Provide the (x, y) coordinate of the cell's center where the given text is located.  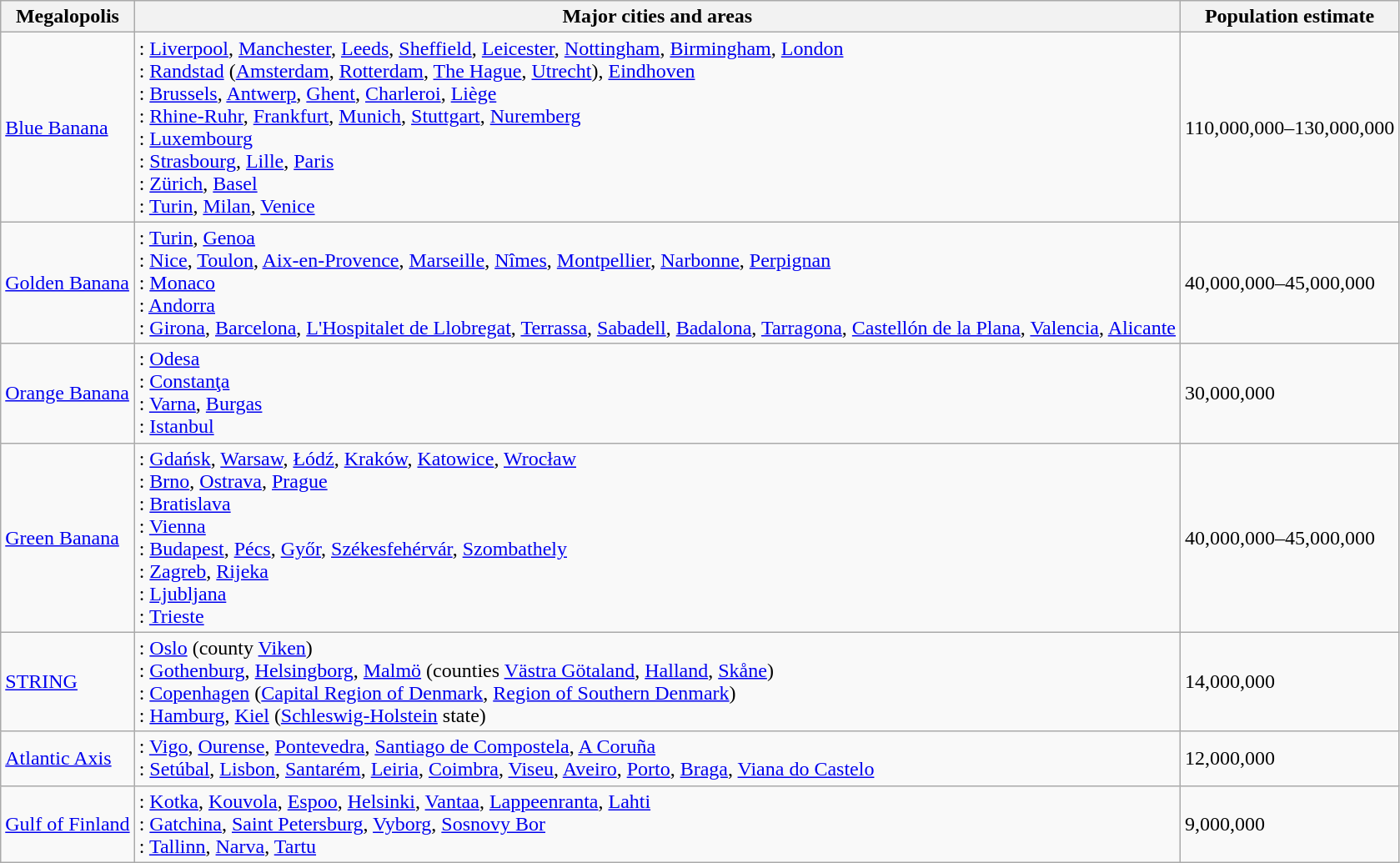
30,000,000 (1290, 394)
14,000,000 (1290, 682)
Megalopolis (68, 17)
Orange Banana (68, 394)
Blue Banana (68, 127)
Golden Banana (68, 283)
Green Banana (68, 537)
Major cities and areas (657, 17)
: Kotka, Kouvola, Espoo, Helsinki, Vantaa, Lappeenranta, Lahti: Gatchina, Saint Petersburg, Vyborg, Sosnovy Bor: Tallinn, Narva, Tartu (657, 824)
110,000,000–130,000,000 (1290, 127)
: Odesa: Constanţa: Varna, Burgas: Istanbul (657, 394)
9,000,000 (1290, 824)
Atlantic Axis (68, 759)
STRING (68, 682)
Population estimate (1290, 17)
Gulf of Finland (68, 824)
12,000,000 (1290, 759)
